Return the [x, y] coordinate for the center point of the cell that contains the specified text.  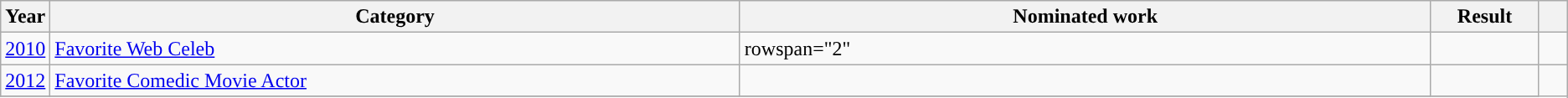
Favorite Web Celeb [395, 49]
Nominated work [1086, 17]
Year [25, 17]
rowspan="2" [1086, 49]
Category [395, 17]
Result [1484, 17]
2010 [25, 49]
Favorite Comedic Movie Actor [395, 80]
2012 [25, 80]
